Return (X, Y) of the center of cell containing provided text 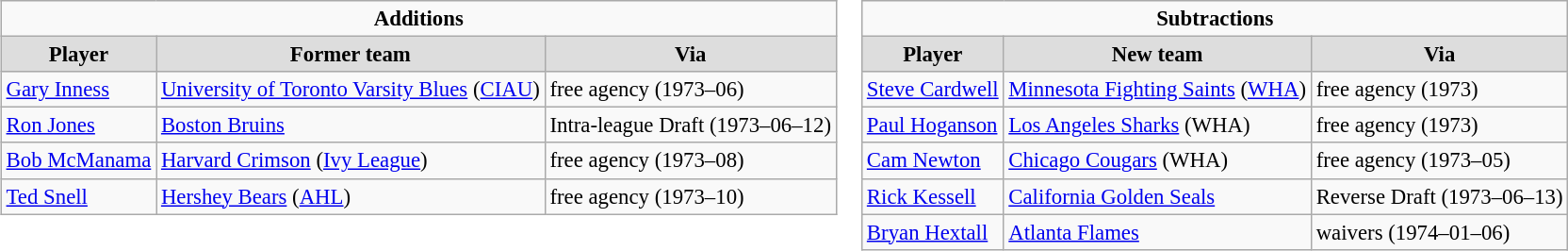
Harvard Crimson (Ivy League) (351, 160)
free agency (1973–08) (690, 160)
waivers (1974–01–06) (1440, 232)
Hershey Bears (AHL) (351, 196)
Gary Inness (78, 90)
Former team (351, 55)
Minnesota Fighting Saints (WHA) (1157, 90)
free agency (1973–05) (1440, 160)
Intra-league Draft (1973–06–12) (690, 125)
Cam Newton (933, 160)
Atlanta Flames (1157, 232)
New team (1157, 55)
Ted Snell (78, 196)
Paul Hoganson (933, 125)
Chicago Cougars (WHA) (1157, 160)
Ron Jones (78, 125)
Reverse Draft (1973–06–13) (1440, 196)
California Golden Seals (1157, 196)
free agency (1973–10) (690, 196)
University of Toronto Varsity Blues (CIAU) (351, 90)
Steve Cardwell (933, 90)
Bob McManama (78, 160)
Subtractions (1216, 19)
Los Angeles Sharks (WHA) (1157, 125)
Additions (418, 19)
free agency (1973–06) (690, 90)
Boston Bruins (351, 125)
Bryan Hextall (933, 232)
Rick Kessell (933, 196)
